Search for the cell housing the specified text and yield its (x, y) center coordinate. 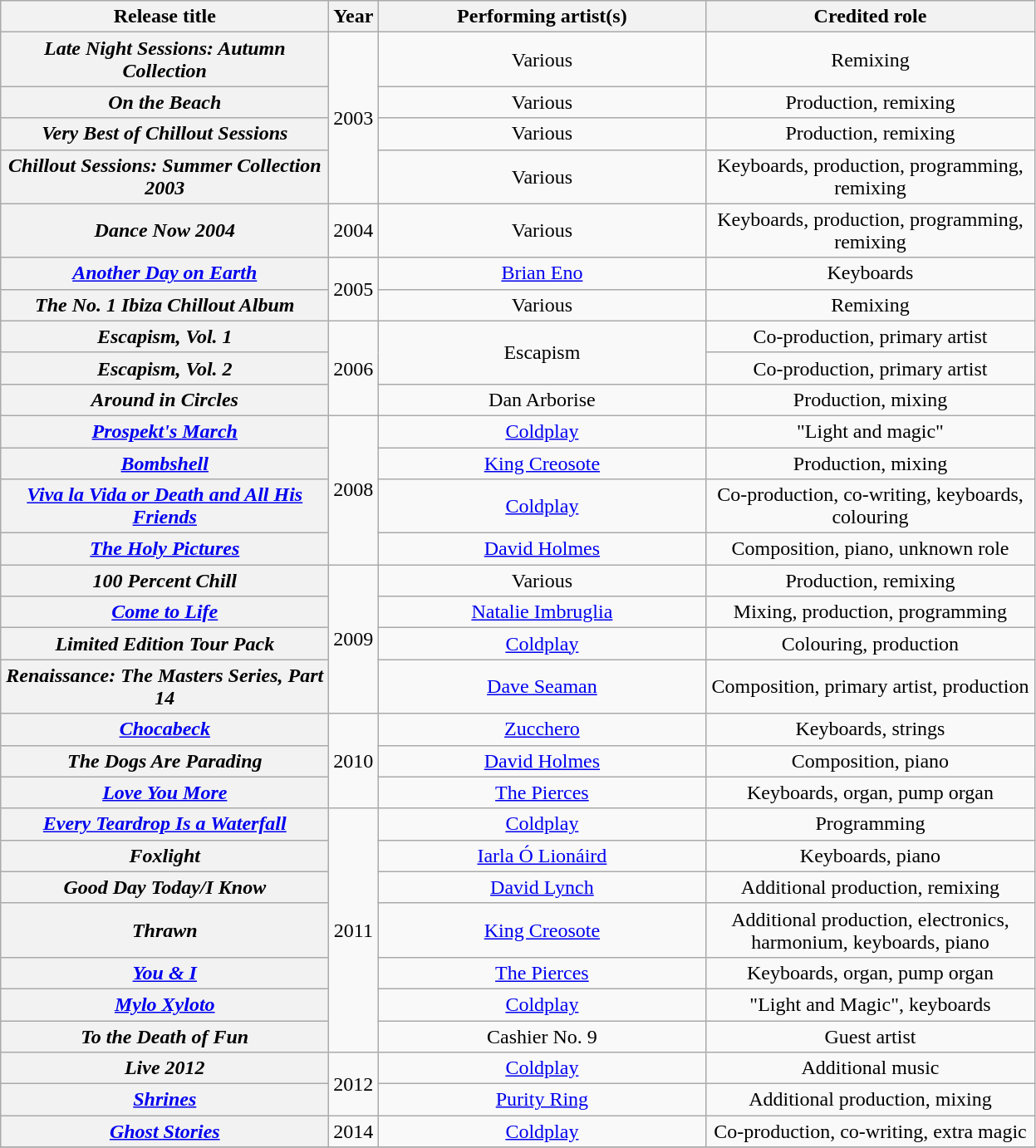
Performing artist(s) (542, 17)
Chillout Sessions: Summer Collection 2003 (164, 176)
Programming (871, 824)
Very Best of Chillout Sessions (164, 134)
Mylo Xyloto (164, 1004)
Viva la Vida or Death and All His Friends (164, 507)
Additional production, mixing (871, 1100)
Around in Circles (164, 400)
Release title (164, 17)
100 Percent Chill (164, 581)
Zucchero (542, 729)
2010 (354, 761)
Thrawn (164, 930)
Iarla Ó Lionáird (542, 856)
Colouring, production (871, 644)
Composition, piano (871, 761)
Escapism, Vol. 1 (164, 336)
Ghost Stories (164, 1131)
2003 (354, 118)
Additional production, electronics, harmonium, keyboards, piano (871, 930)
To the Death of Fun (164, 1036)
Shrines (164, 1100)
Live 2012 (164, 1068)
Escapism (542, 352)
2008 (354, 490)
Bombshell (164, 463)
David Lynch (542, 887)
Natalie Imbruglia (542, 612)
2009 (354, 640)
2012 (354, 1084)
Brian Eno (542, 273)
Composition, primary artist, production (871, 686)
Escapism, Vol. 2 (164, 368)
Purity Ring (542, 1100)
Come to Life (164, 612)
Credited role (871, 17)
Renaissance: The Masters Series, Part 14 (164, 686)
2006 (354, 368)
Foxlight (164, 856)
"Light and magic" (871, 431)
Prospekt's March (164, 431)
2005 (354, 289)
Keyboards (871, 273)
Another Day on Earth (164, 273)
Love You More (164, 792)
Additional production, remixing (871, 887)
Year (354, 17)
Composition, piano, unknown role (871, 549)
On the Beach (164, 102)
2011 (354, 930)
Every Teardrop Is a Waterfall (164, 824)
You & I (164, 973)
2014 (354, 1131)
Cashier No. 9 (542, 1036)
Dan Arborise (542, 400)
Keyboards, piano (871, 856)
Co-production, co-writing, keyboards, colouring (871, 507)
2004 (354, 231)
"Light and Magic", keyboards (871, 1004)
Guest artist (871, 1036)
Dave Seaman (542, 686)
Late Night Sessions: Autumn Collection (164, 60)
Additional music (871, 1068)
The Dogs Are Parading (164, 761)
Keyboards, strings (871, 729)
Co-production, co-writing, extra magic (871, 1131)
Mixing, production, programming (871, 612)
Limited Edition Tour Pack (164, 644)
The Holy Pictures (164, 549)
The No. 1 Ibiza Chillout Album (164, 305)
Dance Now 2004 (164, 231)
Good Day Today/I Know (164, 887)
Chocabeck (164, 729)
